Detect which cell encompasses the target text, then output its (x, y) center coordinate. 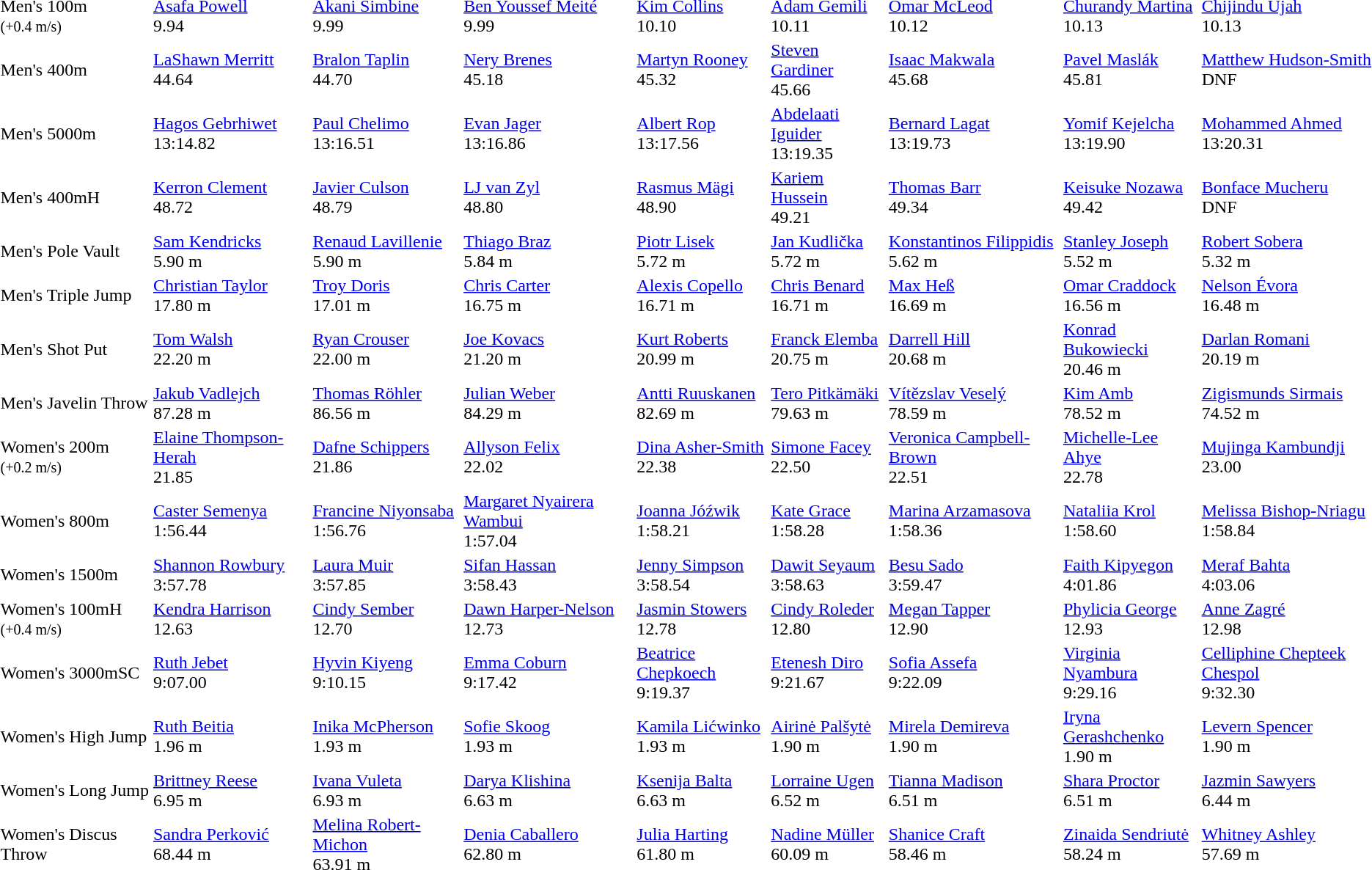
Javier Culson 48.79 (386, 197)
Isaac Makwala 45.68 (974, 70)
Alexis Copello 16.71 m (702, 295)
Tero Pitkämäki 79.63 m (828, 403)
Michelle-Lee Ahye 22.78 (1130, 457)
Konrad Bukowiecki 20.46 m (1130, 349)
Hyvin Kiyeng 9:10.15 (386, 673)
Troy Doris 17.01 m (386, 295)
Airinė Palšytė 1.90 m (828, 736)
Sifan Hassan 3:58.43 (549, 575)
Pavel Maslák 45.81 (1130, 70)
Cindy Roleder 12.80 (828, 619)
Simone Facey 22.50 (828, 457)
Sofie Skoog 1.93 m (549, 736)
Omar Craddock 16.56 m (1130, 295)
Cindy Sember 12.70 (386, 619)
Kendra Harrison 12.63 (230, 619)
Konstantinos Filippidis 5.62 m (974, 251)
Besu Sado 3:59.47 (974, 575)
Mirela Demireva 1.90 m (974, 736)
Renaud Lavillenie 5.90 m (386, 251)
Chris Carter 16.75 m (549, 295)
Inika McPherson 1.93 m (386, 736)
Steven Gardiner 45.66 (828, 70)
Stanley Joseph 5.52 m (1130, 251)
Elaine Thompson-Herah 21.85 (230, 457)
Brittney Reese 6.95 m (230, 791)
Jan Kudlička 5.72 m (828, 251)
Ruth Jebet 9:07.00 (230, 673)
Phylicia George 12.93 (1130, 619)
Joanna Jóźwik 1:58.21 (702, 521)
Kate Grace 1:58.28 (828, 521)
Chris Benard 16.71 m (828, 295)
Thomas Barr 49.34 (974, 197)
Antti Ruuskanen 82.69 m (702, 403)
Franck Elemba 20.75 m (828, 349)
Yomif Kejelcha 13:19.90 (1130, 134)
Kurt Roberts 20.99 m (702, 349)
Shara Proctor 6.51 m (1130, 791)
Kim Amb 78.52 m (1130, 403)
Jasmin Stowers 12.78 (702, 619)
Ruth Beitia 1.96 m (230, 736)
Tom Walsh 22.20 m (230, 349)
Rasmus Mägi 48.90 (702, 197)
Natalіia Krol 1:58.60 (1130, 521)
Martyn Rooney 45.32 (702, 70)
Thiago Braz 5.84 m (549, 251)
Veronica Campbell-Brown 22.51 (974, 457)
Ksenija Balta 6.63 m (702, 791)
Abdelaati Iguider 13:19.35 (828, 134)
Allyson Felix 22.02 (549, 457)
Kariem Hussein 49.21 (828, 197)
Julian Weber 84.29 m (549, 403)
Laura Muir 3:57.85 (386, 575)
Kerron Clement 48.72 (230, 197)
Vítězslav Veselý 78.59 m (974, 403)
Bralon Taplin 44.70 (386, 70)
Thomas Röhler 86.56 m (386, 403)
Max Heß 16.69 m (974, 295)
Darya Klishina 6.63 m (549, 791)
Shannon Rowbury 3:57.78 (230, 575)
Hagos Gebrhiwet 13:14.82 (230, 134)
Marina Arzamasova 1:58.36 (974, 521)
Kamila Lićwinko 1.93 m (702, 736)
Dafne Schippers 21.86 (386, 457)
Dina Asher-Smith 22.38 (702, 457)
Emma Coburn 9:17.42 (549, 673)
Margaret Nyairera Wambui 1:57.04 (549, 521)
Keisuke Nozawa 49.42 (1130, 197)
Christian Taylor 17.80 m (230, 295)
Beatrice Chepkoech 9:19.37 (702, 673)
Evan Jager 13:16.86 (549, 134)
Sofia Assefa 9:22.09 (974, 673)
Albert Rop 13:17.56 (702, 134)
Bernard Lagat 13:19.73 (974, 134)
Piotr Lisek 5.72 m (702, 251)
LJ van Zyl 48.80 (549, 197)
Sam Kendricks 5.90 m (230, 251)
Jenny Simpson 3:58.54 (702, 575)
Nery Brenes 45.18 (549, 70)
Tianna Madison 6.51 m (974, 791)
Francine Niyonsaba 1:56.76 (386, 521)
Caster Semenya 1:56.44 (230, 521)
Darrell Hill 20.68 m (974, 349)
Megan Tapper 12.90 (974, 619)
Dawit Seyaum 3:58.63 (828, 575)
LaShawn Merritt 44.64 (230, 70)
Etenesh Diro 9:21.67 (828, 673)
Faith Kipyegon 4:01.86 (1130, 575)
Ivana Vuleta 6.93 m (386, 791)
Paul Chelimo 13:16.51 (386, 134)
Virginia Nyambura 9:29.16 (1130, 673)
Joe Kovacs 21.20 m (549, 349)
Iryna Gerashchenko 1.90 m (1130, 736)
Ryan Crouser 22.00 m (386, 349)
Dawn Harper-Nelson 12.73 (549, 619)
Lorraine Ugen 6.52 m (828, 791)
Jakub Vadlejch 87.28 m (230, 403)
